Locate the cell with the specified text and output its (X, Y) center coordinate. 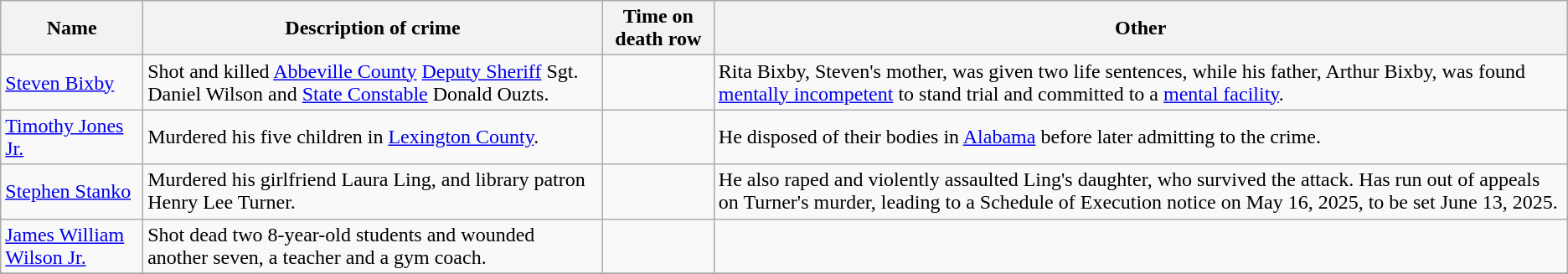
Murdered his girlfriend Laura Ling, and library patron Henry Lee Turner. (374, 191)
Name (72, 28)
Steven Bixby (72, 82)
Murdered his five children in Lexington County. (374, 137)
Time on death row (658, 28)
Shot dead two 8-year-old students and wounded another seven, a teacher and a gym coach. (374, 246)
Stephen Stanko (72, 191)
Description of crime (374, 28)
Timothy Jones Jr. (72, 137)
Shot and killed Abbeville County Deputy Sheriff Sgt. Daniel Wilson and State Constable Donald Ouzts. (374, 82)
James William Wilson Jr. (72, 246)
He disposed of their bodies in Alabama before later admitting to the crime. (1141, 137)
Other (1141, 28)
